Pinpoint the cell where the given text exists, returning its (X, Y) midpoint coordinate. 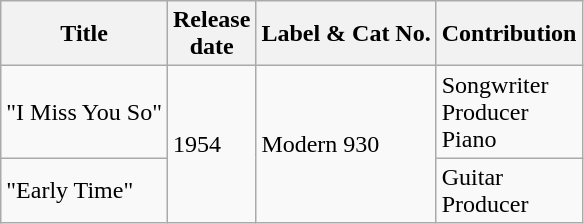
SongwriterProducerPiano (509, 112)
Modern 930 (346, 144)
GuitarProducer (509, 190)
Label & Cat No. (346, 34)
Releasedate (211, 34)
Contribution (509, 34)
Title (84, 34)
"Early Time" (84, 190)
"I Miss You So" (84, 112)
1954 (211, 144)
